Find where the given text appears and provide that cell's center as [x, y] coordinate. 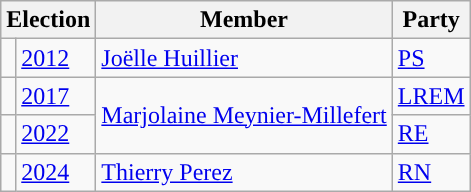
LREM [431, 96]
PS [431, 58]
Party [431, 20]
2022 [56, 134]
Member [244, 20]
Election [48, 20]
Marjolaine Meynier-Millefert [244, 115]
2024 [56, 172]
RE [431, 134]
Thierry Perez [244, 172]
2012 [56, 58]
2017 [56, 96]
RN [431, 172]
Joëlle Huillier [244, 58]
